Return [X, Y] of the center of cell containing provided text 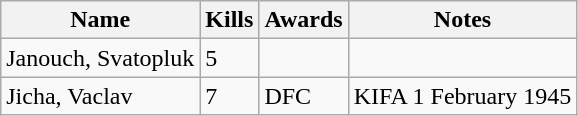
Janouch, Svatopluk [100, 58]
DFC [304, 96]
KIFA 1 February 1945 [462, 96]
Notes [462, 20]
5 [230, 58]
Jicha, Vaclav [100, 96]
Awards [304, 20]
Kills [230, 20]
7 [230, 96]
Name [100, 20]
